Determine the [x, y] coordinate at the center of the cell enclosing the given text.  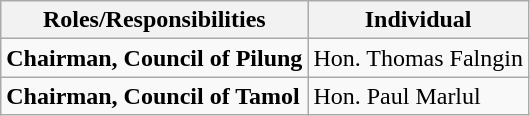
Roles/Responsibilities [154, 20]
Chairman, Council of Tamol [154, 96]
Individual [418, 20]
Chairman, Council of Pilung [154, 58]
Hon. Thomas Falngin [418, 58]
Hon. Paul Marlul [418, 96]
